Determine the (x, y) coordinate at the center of the cell enclosing the given text.  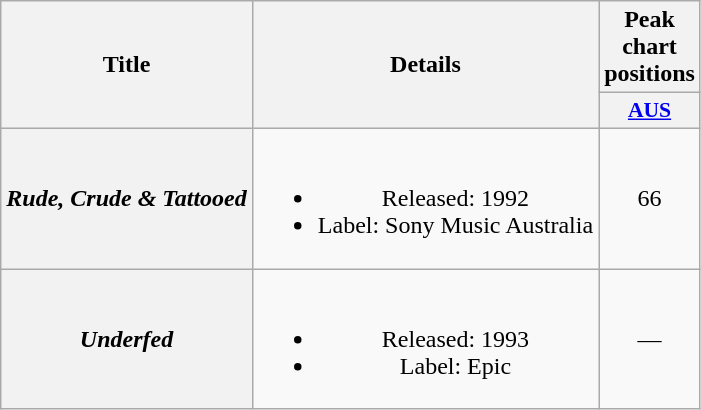
Details (425, 65)
AUS (650, 111)
Released: 1992Label: Sony Music Australia (425, 198)
Underfed (127, 338)
— (650, 338)
Peak chart positions (650, 47)
Released: 1993Label: Epic (425, 338)
Title (127, 65)
Rude, Crude & Tattooed (127, 198)
66 (650, 198)
